Output the [x, y] coordinate of the center of the cell containing the given text.  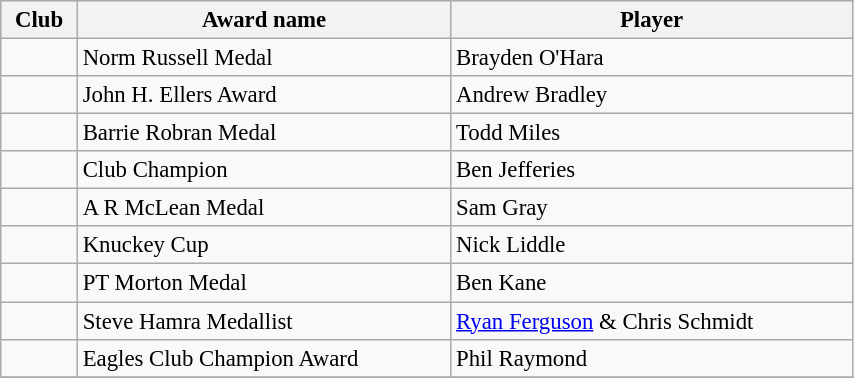
Ryan Ferguson & Chris Schmidt [652, 321]
Award name [264, 20]
Nick Liddle [652, 245]
Sam Gray [652, 208]
Andrew Bradley [652, 95]
John H. Ellers Award [264, 95]
Todd Miles [652, 133]
A R McLean Medal [264, 208]
Steve Hamra Medallist [264, 321]
Eagles Club Champion Award [264, 358]
Barrie Robran Medal [264, 133]
Club Champion [264, 170]
Norm Russell Medal [264, 58]
Knuckey Cup [264, 245]
Player [652, 20]
Phil Raymond [652, 358]
Club [40, 20]
PT Morton Medal [264, 283]
Ben Kane [652, 283]
Brayden O'Hara [652, 58]
Ben Jefferies [652, 170]
